Scan for the cell matching the given text and deliver its (X, Y) coordinate at center. 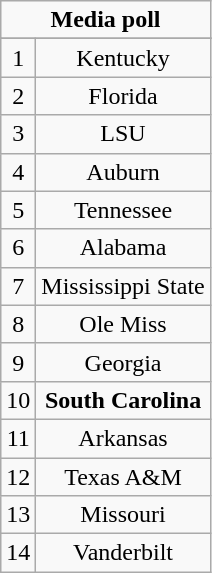
Kentucky (123, 58)
12 (18, 477)
Ole Miss (123, 324)
Mississippi State (123, 286)
LSU (123, 134)
Auburn (123, 172)
7 (18, 286)
Vanderbilt (123, 553)
3 (18, 134)
Texas A&M (123, 477)
1 (18, 58)
Missouri (123, 515)
9 (18, 362)
13 (18, 515)
Georgia (123, 362)
2 (18, 96)
11 (18, 438)
6 (18, 248)
Alabama (123, 248)
4 (18, 172)
Arkansas (123, 438)
South Carolina (123, 400)
5 (18, 210)
8 (18, 324)
Media poll (106, 20)
14 (18, 553)
Florida (123, 96)
10 (18, 400)
Tennessee (123, 210)
